Determine the [x, y] coordinate at the center of the cell enclosing the given text.  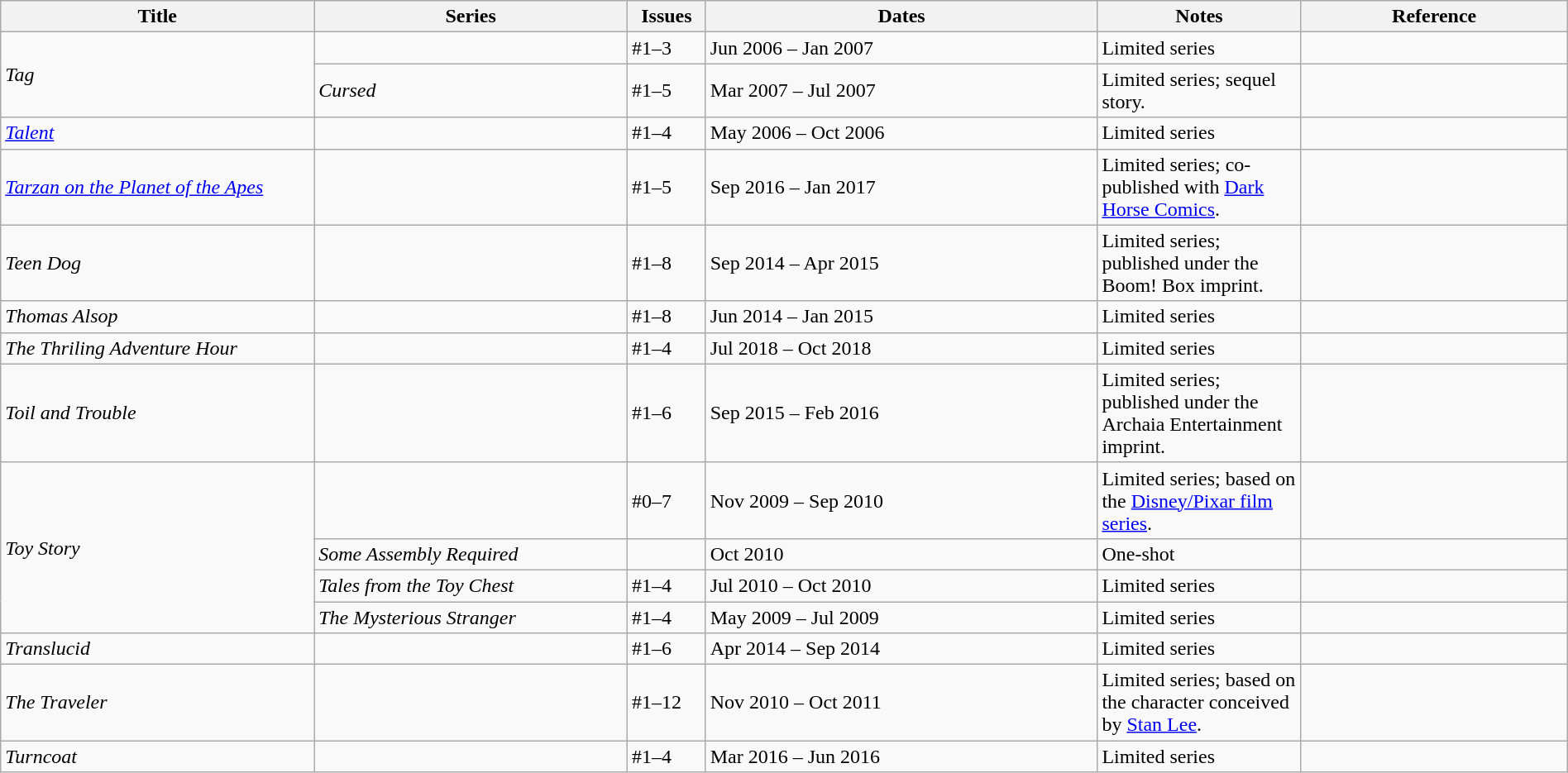
Jul 2018 – Oct 2018 [901, 348]
Jul 2010 – Oct 2010 [901, 585]
Cursed [471, 91]
Limited series; based on the character conceived by Stan Lee. [1199, 703]
The Traveler [157, 703]
Tarzan on the Planet of the Apes [157, 187]
Series [471, 17]
May 2006 – Oct 2006 [901, 133]
Apr 2014 – Sep 2014 [901, 649]
Talent [157, 133]
May 2009 – Jul 2009 [901, 618]
Jun 2014 – Jan 2015 [901, 317]
Thomas Alsop [157, 317]
Some Assembly Required [471, 554]
Turncoat [157, 756]
Mar 2007 – Jul 2007 [901, 91]
Reference [1434, 17]
Limited series; co-published with Dark Horse Comics. [1199, 187]
Toil and Trouble [157, 413]
Oct 2010 [901, 554]
Nov 2010 – Oct 2011 [901, 703]
Jun 2006 – Jan 2007 [901, 48]
Nov 2009 – Sep 2010 [901, 500]
Tales from the Toy Chest [471, 585]
Tag [157, 74]
Sep 2015 – Feb 2016 [901, 413]
#1–12 [667, 703]
Sep 2014 – Apr 2015 [901, 263]
Translucid [157, 649]
Dates [901, 17]
Limited series; sequel story. [1199, 91]
Toy Story [157, 547]
Issues [667, 17]
Title [157, 17]
Mar 2016 – Jun 2016 [901, 756]
Limited series; published under the Archaia Entertainment imprint. [1199, 413]
Limited series; published under the Boom! Box imprint. [1199, 263]
One-shot [1199, 554]
#0–7 [667, 500]
Notes [1199, 17]
Teen Dog [157, 263]
Limited series; based on the Disney/Pixar film series. [1199, 500]
#1–3 [667, 48]
Sep 2016 – Jan 2017 [901, 187]
The Mysterious Stranger [471, 618]
The Thriling Adventure Hour [157, 348]
